From the cell containing the given text, extract its center point as [X, Y] coordinate. 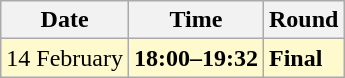
Final [304, 58]
Round [304, 20]
Date [65, 20]
14 February [65, 58]
Time [196, 20]
18:00–19:32 [196, 58]
